Identify which cell holds the provided text, then report its (X, Y) central coordinate. 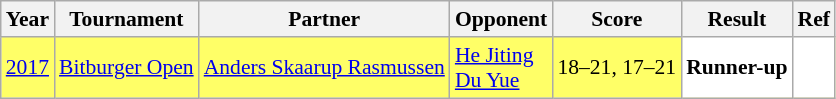
He Jiting Du Yue (502, 68)
Score (616, 19)
Result (736, 19)
Bitburger Open (126, 68)
Ref (814, 19)
2017 (28, 68)
Year (28, 19)
18–21, 17–21 (616, 68)
Runner-up (736, 68)
Opponent (502, 19)
Partner (324, 19)
Tournament (126, 19)
Anders Skaarup Rasmussen (324, 68)
